Locate the cell with the specified text and output its (x, y) center coordinate. 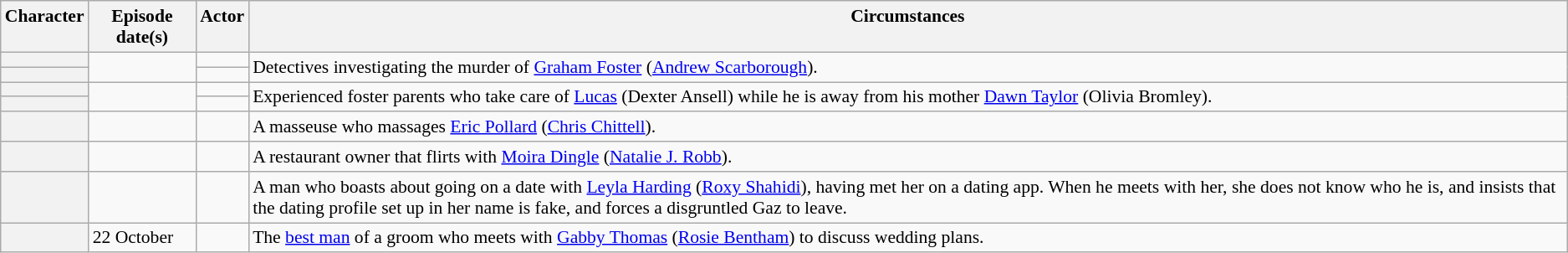
The best man of a groom who meets with Gabby Thomas (Rosie Bentham) to discuss wedding plans. (908, 238)
Episode date(s) (142, 27)
Experienced foster parents who take care of Lucas (Dexter Ansell) while he is away from his mother Dawn Taylor (Olivia Bromley). (908, 97)
Circumstances (908, 27)
22 October (142, 238)
Actor (222, 27)
A masseuse who massages Eric Pollard (Chris Chittell). (908, 127)
Detectives investigating the murder of Graham Foster (Andrew Scarborough). (908, 67)
Character (45, 27)
A restaurant owner that flirts with Moira Dingle (Natalie J. Robb). (908, 157)
